Scan for the cell matching the given text and deliver its [X, Y] coordinate at center. 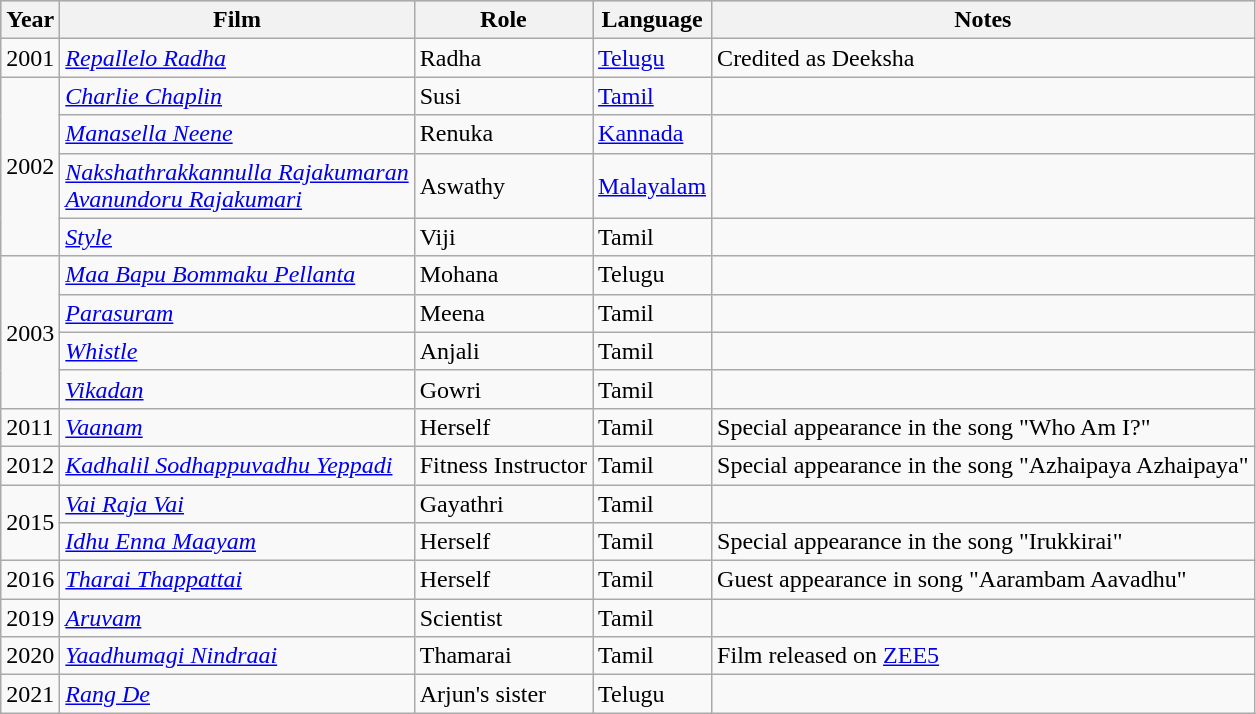
Gowri [503, 389]
Guest appearance in song "Aarambam Aavadhu" [983, 580]
Special appearance in the song "Azhaipaya Azhaipaya" [983, 465]
Gayathri [503, 503]
Manasella Neene [237, 134]
Idhu Enna Maayam [237, 542]
Thamarai [503, 656]
Meena [503, 313]
Renuka [503, 134]
Special appearance in the song "Who Am I?" [983, 427]
Year [30, 20]
Mohana [503, 275]
Whistle [237, 351]
Nakshathrakkannulla RajakumaranAvanundoru Rajakumari [237, 186]
Scientist [503, 618]
Style [237, 237]
Vai Raja Vai [237, 503]
2011 [30, 427]
Parasuram [237, 313]
Susi [503, 96]
Kannada [652, 134]
2002 [30, 166]
Anjali [503, 351]
2003 [30, 332]
Film released on ZEE5 [983, 656]
Kadhalil Sodhappuvadhu Yeppadi [237, 465]
2015 [30, 522]
Role [503, 20]
2001 [30, 58]
Aruvam [237, 618]
Maa Bapu Bommaku Pellanta [237, 275]
2012 [30, 465]
Credited as Deeksha [983, 58]
Rang De [237, 694]
Notes [983, 20]
Viji [503, 237]
Special appearance in the song "Irukkirai" [983, 542]
Fitness Instructor [503, 465]
Malayalam [652, 186]
Arjun's sister [503, 694]
2021 [30, 694]
2019 [30, 618]
Tharai Thappattai [237, 580]
Radha [503, 58]
2016 [30, 580]
Language [652, 20]
Yaadhumagi Nindraai [237, 656]
Aswathy [503, 186]
Vaanam [237, 427]
2020 [30, 656]
Charlie Chaplin [237, 96]
Film [237, 20]
Repallelo Radha [237, 58]
Vikadan [237, 389]
